Locate the cell with the specified text and output its (X, Y) center coordinate. 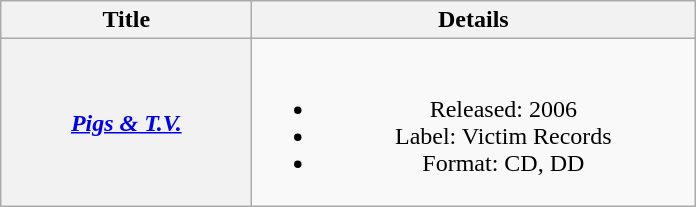
Released: 2006Label: Victim RecordsFormat: CD, DD (474, 122)
Pigs & T.V. (126, 122)
Title (126, 20)
Details (474, 20)
